Locate the cell with the specified text and output its (X, Y) center coordinate. 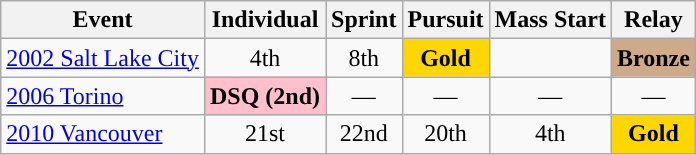
8th (364, 58)
Bronze (653, 58)
2006 Torino (103, 96)
Pursuit (446, 20)
22nd (364, 134)
21st (264, 134)
Event (103, 20)
Individual (264, 20)
Mass Start (550, 20)
Sprint (364, 20)
Relay (653, 20)
2002 Salt Lake City (103, 58)
DSQ (2nd) (264, 96)
2010 Vancouver (103, 134)
20th (446, 134)
